For the text-containing cell, return its midpoint in (x, y) coordinate format. 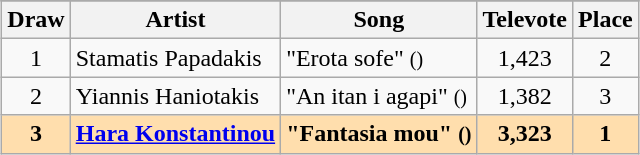
"Fantasia mou" () (379, 134)
Televote (524, 20)
Artist (175, 20)
Place (606, 20)
"Erota sofe" () (379, 58)
Song (379, 20)
1,423 (524, 58)
1,382 (524, 96)
Hara Konstantinou (175, 134)
Stamatis Papadakis (175, 58)
"An itan i agapi" () (379, 96)
Yiannis Haniotakis (175, 96)
3,323 (524, 134)
Draw (36, 20)
